Return the [X, Y] coordinate for the center point of the cell that contains the specified text.  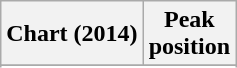
Peakposition [189, 34]
Chart (2014) [72, 34]
